Extract the [X, Y] coordinate from the center of the cell holding the provided text.  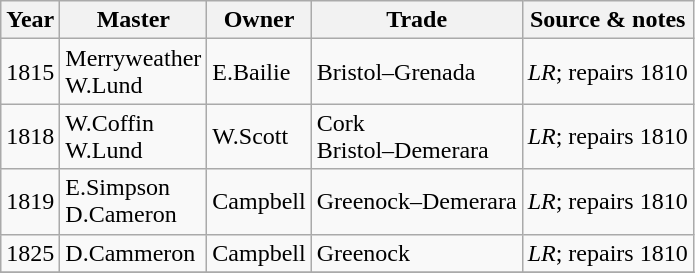
MerryweatherW.Lund [134, 72]
1815 [30, 72]
E.SimpsonD.Cameron [134, 202]
CorkBristol–Demerara [416, 136]
W.CoffinW.Lund [134, 136]
Owner [259, 20]
D.Cammeron [134, 253]
Greenock [416, 253]
1819 [30, 202]
E.Bailie [259, 72]
Greenock–Demerara [416, 202]
Bristol–Grenada [416, 72]
Source & notes [608, 20]
W.Scott [259, 136]
1825 [30, 253]
Master [134, 20]
Trade [416, 20]
Year [30, 20]
1818 [30, 136]
